For the text-containing cell, return its midpoint in [x, y] coordinate format. 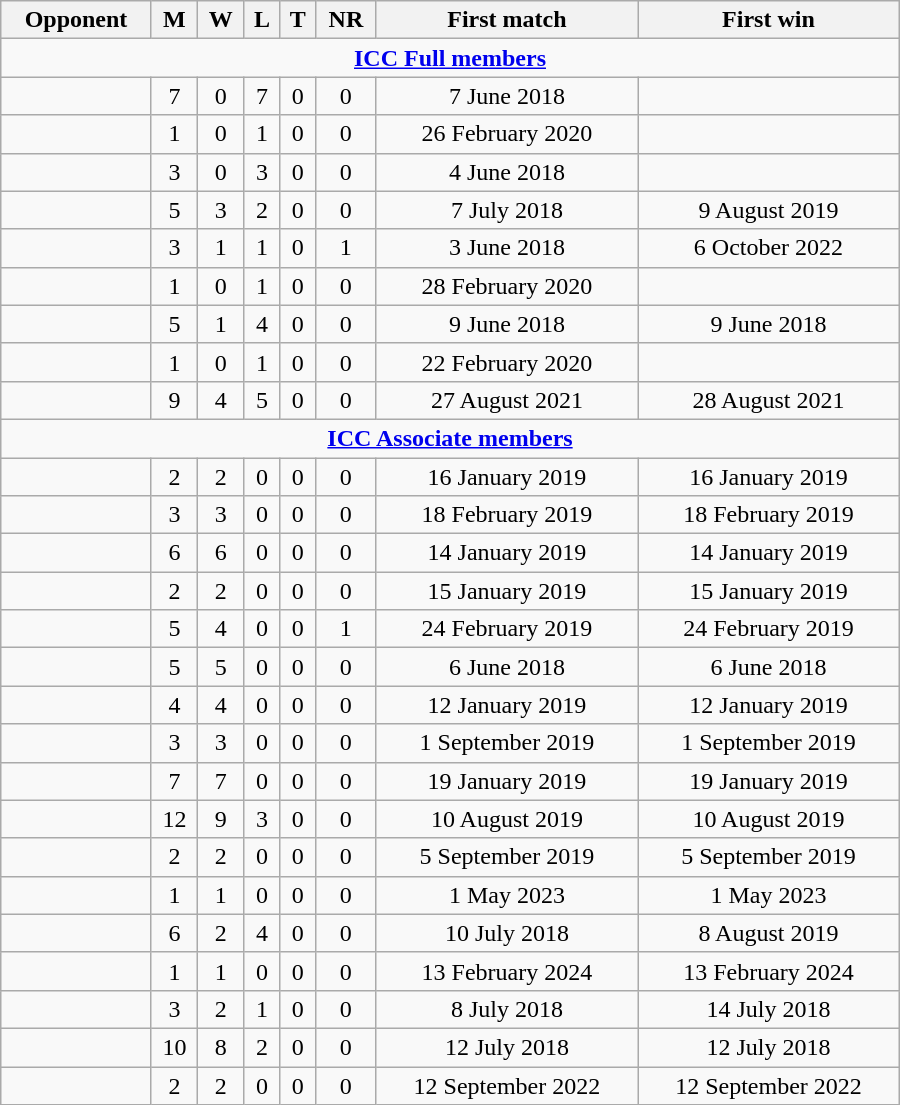
NR [346, 20]
3 June 2018 [507, 248]
M [174, 20]
10 [174, 1047]
28 February 2020 [507, 286]
L [262, 20]
ICC Full members [450, 58]
7 July 2018 [507, 210]
8 August 2019 [769, 933]
28 August 2021 [769, 400]
ICC Associate members [450, 438]
6 October 2022 [769, 248]
Opponent [76, 20]
14 July 2018 [769, 1009]
7 June 2018 [507, 96]
First win [769, 20]
26 February 2020 [507, 134]
4 June 2018 [507, 172]
9 August 2019 [769, 210]
8 July 2018 [507, 1009]
12 [174, 819]
First match [507, 20]
T [298, 20]
22 February 2020 [507, 362]
W [221, 20]
10 July 2018 [507, 933]
8 [221, 1047]
27 August 2021 [507, 400]
